Return [X, Y] of the center of cell containing provided text 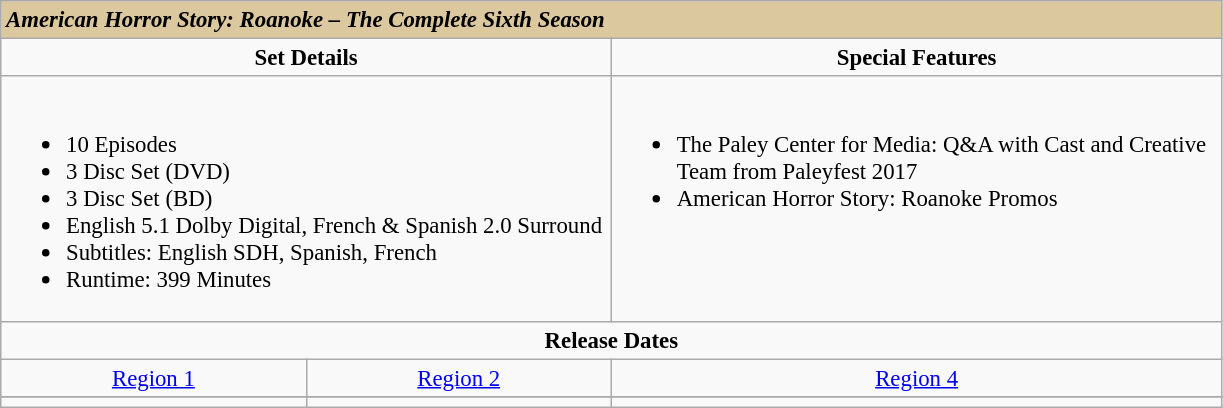
Special Features [916, 58]
Release Dates [612, 340]
Region 1 [154, 378]
Set Details [306, 58]
Region 2 [458, 378]
Region 4 [916, 378]
The Paley Center for Media: Q&A with Cast and Creative Team from Paleyfest 2017American Horror Story: Roanoke Promos [916, 198]
American Horror Story: Roanoke – The Complete Sixth Season [612, 20]
